Extract the [x, y] coordinate from the center of the cell holding the provided text.  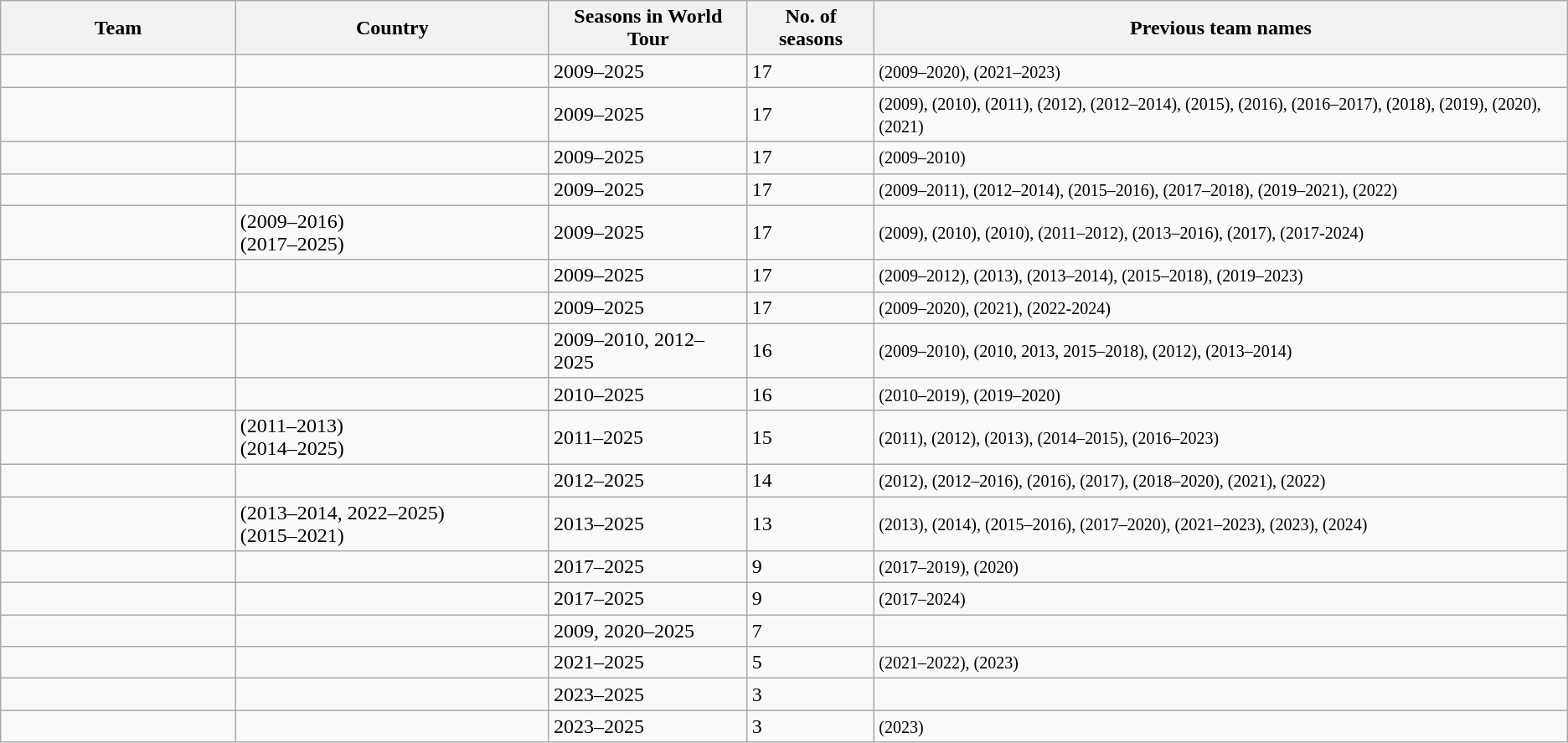
(2009–2011), (2012–2014), (2015–2016), (2017–2018), (2019–2021), (2022) [1221, 189]
(2010–2019), (2019–2020) [1221, 394]
2009, 2020–2025 [648, 631]
(2011), (2012), (2013), (2014–2015), (2016–2023) [1221, 437]
Previous team names [1221, 28]
(2009–2016) (2017–2025) [392, 233]
2010–2025 [648, 394]
Country [392, 28]
2011–2025 [648, 437]
(2011–2013) (2014–2025) [392, 437]
(2017–2019), (2020) [1221, 567]
2012–2025 [648, 480]
(2009–2010), (2010, 2013, 2015–2018), (2012), (2013–2014) [1221, 350]
15 [811, 437]
(2009–2012), (2013), (2013–2014), (2015–2018), (2019–2023) [1221, 276]
(2009), (2010), (2011), (2012), (2012–2014), (2015), (2016), (2016–2017), (2018), (2019), (2020), (2021) [1221, 114]
5 [811, 663]
No. of seasons [811, 28]
Team [119, 28]
2021–2025 [648, 663]
(2013–2014, 2022–2025) (2015–2021) [392, 523]
(2009), (2010), (2010), (2011–2012), (2013–2016), (2017), (2017-2024) [1221, 233]
(2023) [1221, 726]
(2017–2024) [1221, 599]
(2012), (2012–2016), (2016), (2017), (2018–2020), (2021), (2022) [1221, 480]
2009–2010, 2012–2025 [648, 350]
(2021–2022), (2023) [1221, 663]
(2009–2010) [1221, 157]
(2013), (2014), (2015–2016), (2017–2020), (2021–2023), (2023), (2024) [1221, 523]
7 [811, 631]
2013–2025 [648, 523]
Seasons in World Tour [648, 28]
13 [811, 523]
(2009–2020), (2021–2023) [1221, 71]
(2009–2020), (2021), (2022-2024) [1221, 307]
14 [811, 480]
